Find where the given text appears and provide that cell's center as (X, Y) coordinate. 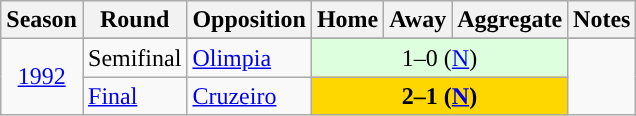
Opposition (249, 20)
Home (347, 20)
Aggregate (510, 20)
Olimpia (249, 58)
Round (134, 20)
1–0 (N) (439, 58)
Final (134, 96)
2–1 (N) (439, 96)
1992 (42, 77)
Notes (602, 20)
Season (42, 20)
Semifinal (134, 58)
Cruzeiro (249, 96)
Away (418, 20)
